Return the (X, Y) coordinate for the center point of the cell that contains the specified text.  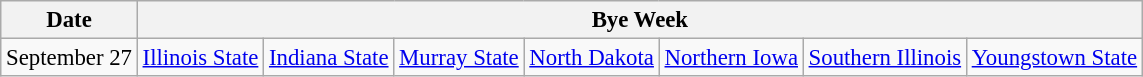
September 27 (69, 58)
Illinois State (200, 58)
Date (69, 20)
Northern Iowa (731, 58)
Youngstown State (1054, 58)
Murray State (459, 58)
Indiana State (329, 58)
Bye Week (640, 20)
North Dakota (592, 58)
Southern Illinois (884, 58)
